Determine the (x, y) coordinate at the center of the cell enclosing the given text.  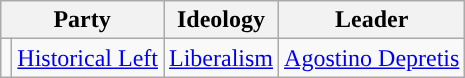
Liberalism (222, 58)
Ideology (222, 20)
Party (82, 20)
Agostino Depretis (372, 58)
Historical Left (88, 58)
Leader (372, 20)
